Capture the cell that displays the provided text and extract its [x, y] central coordinate. 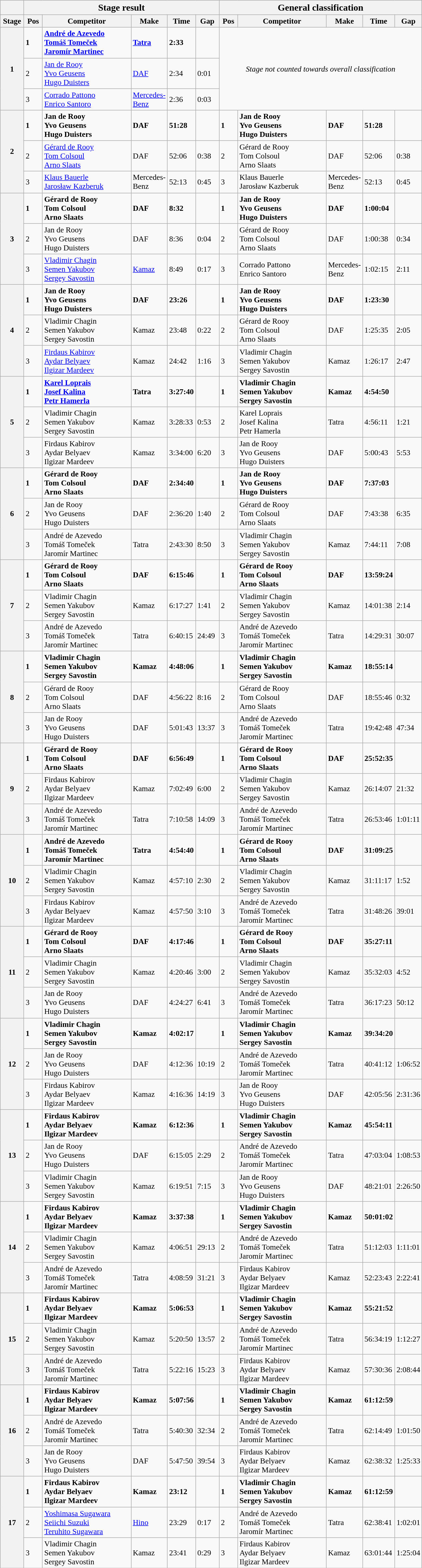
42:05:56 [379, 1094]
8:50 [207, 544]
2:22:41 [408, 1278]
14:01:38 [379, 605]
6:15:05 [181, 1155]
31:11:17 [379, 880]
29:13 [207, 1247]
1:26:17 [379, 361]
Hino [149, 1522]
13 [12, 1155]
4 [12, 330]
23:29 [181, 1522]
55:21:52 [379, 1308]
10 [12, 880]
15 [12, 1339]
6 [12, 513]
2:08:44 [408, 1369]
0:03 [207, 99]
19:42:48 [379, 728]
5 [12, 422]
62:38:32 [379, 1461]
14:19 [207, 1094]
15:23 [207, 1369]
26:53:46 [379, 819]
25:52:35 [379, 758]
3:34:00 [181, 453]
23:12 [181, 1491]
6:56:49 [181, 758]
1:23:30 [379, 300]
5:40:30 [181, 1430]
5:00:43 [379, 453]
4:24:27 [181, 1003]
1:52 [408, 880]
12 [12, 1064]
1:12:27 [408, 1339]
47:03:04 [379, 1155]
1:01:50 [408, 1430]
7 [12, 605]
4:57:10 [181, 880]
2:34 [181, 73]
4:54:50 [379, 391]
2:30 [207, 880]
13:37 [207, 728]
4:17:46 [181, 941]
18:55:46 [379, 697]
2:14 [408, 605]
36:17:23 [379, 1003]
48:21:01 [379, 1186]
23:48 [181, 330]
2:11 [408, 269]
6:00 [207, 788]
50:01:02 [379, 1216]
5:20:50 [181, 1339]
Stage not counted towards overall classification [321, 69]
1:00:04 [379, 208]
16 [12, 1430]
1:00:38 [379, 238]
45:54:11 [379, 1125]
7:15 [207, 1186]
62:38:41 [379, 1522]
18:55:14 [379, 666]
21:32 [408, 788]
26:14:07 [379, 788]
3:37:38 [181, 1216]
8:32 [181, 208]
13:59:24 [379, 575]
4:57:50 [181, 911]
1:02:01 [408, 1522]
2:34:40 [181, 483]
2:33 [181, 43]
7:08 [408, 544]
14:09 [207, 819]
4:56:22 [181, 697]
0:53 [207, 422]
57:30:36 [379, 1369]
6:12:36 [181, 1125]
3:00 [207, 972]
5:47:50 [181, 1461]
31:21 [207, 1278]
1:21 [408, 422]
47:34 [408, 728]
24:49 [207, 636]
Yoshimasa Sugawara Seiichi Suzuki Teruhito Sugawara [87, 1522]
10:19 [207, 1064]
7:44:11 [379, 544]
1:40 [207, 513]
31:48:26 [379, 911]
3:27:40 [181, 391]
7:43:38 [379, 513]
1:25:35 [379, 330]
4:54:40 [181, 850]
6:17:27 [181, 605]
40:41:12 [379, 1064]
1:08:53 [408, 1155]
3:10 [207, 911]
0:04 [207, 238]
8:49 [181, 269]
2:31:36 [408, 1094]
17 [12, 1522]
31:09:25 [379, 850]
6:19:51 [181, 1186]
8:16 [207, 697]
5:07:56 [181, 1400]
8:36 [181, 238]
23:41 [181, 1553]
4:12:36 [181, 1064]
0:01 [207, 73]
13:57 [207, 1339]
52:23:43 [379, 1278]
8 [12, 697]
11 [12, 972]
1:01:11 [408, 819]
1:02:15 [379, 269]
14:29:31 [379, 636]
23:26 [181, 300]
0:22 [207, 330]
63:01:44 [379, 1553]
1:41 [207, 605]
General classification [321, 7]
56:34:19 [379, 1339]
32:34 [207, 1430]
51:12:03 [379, 1247]
7:02:49 [181, 788]
4:08:59 [181, 1278]
14 [12, 1247]
5:22:16 [181, 1369]
35:27:11 [379, 941]
30:07 [408, 636]
50:12 [408, 1003]
4:56:11 [379, 422]
1:11:01 [408, 1247]
5:53 [408, 453]
1:16 [207, 361]
6:15:46 [181, 575]
4:20:46 [181, 972]
2:36 [181, 99]
4:06:51 [181, 1247]
39:01 [408, 911]
39:34:20 [379, 1033]
0:32 [408, 697]
9 [12, 788]
6:41 [207, 1003]
0:29 [207, 1553]
1:25:04 [408, 1553]
7:37:03 [379, 483]
24:42 [181, 361]
6:35 [408, 513]
4:48:06 [181, 666]
1:06:52 [408, 1064]
Stage result [122, 7]
2:47 [408, 361]
4:52 [408, 972]
6:20 [207, 453]
2:29 [207, 1155]
35:32:03 [379, 972]
5:01:43 [181, 728]
2:26:50 [408, 1186]
2:43:30 [181, 544]
62:14:49 [379, 1430]
Stage [12, 21]
3:28:33 [181, 422]
6:40:15 [181, 636]
4:16:36 [181, 1094]
1:25:33 [408, 1461]
2:36:20 [181, 513]
4:02:17 [181, 1033]
2:05 [408, 330]
5:06:53 [181, 1308]
39:54 [207, 1461]
0:34 [408, 238]
7:10:58 [181, 819]
